Locate the cell with the specified text and output its (x, y) center coordinate. 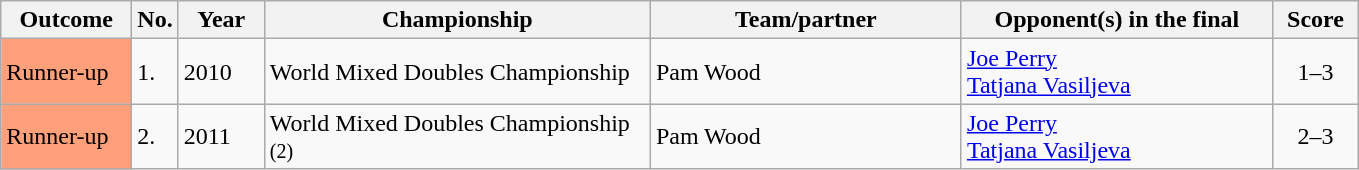
Championship (457, 20)
1–3 (1315, 72)
Opponent(s) in the final (1116, 20)
Outcome (66, 20)
2–3 (1315, 136)
2011 (221, 136)
World Mixed Doubles Championship (457, 72)
No. (155, 20)
Score (1315, 20)
Year (221, 20)
1. (155, 72)
2010 (221, 72)
2. (155, 136)
World Mixed Doubles Championship (2) (457, 136)
Team/partner (806, 20)
